Detect which cell encompasses the target text, then output its [x, y] center coordinate. 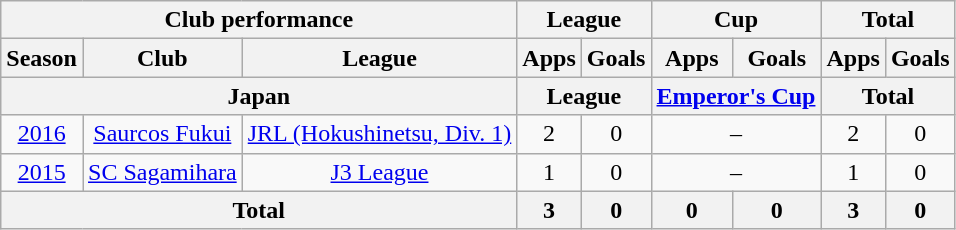
2015 [42, 172]
Japan [259, 96]
Cup [736, 20]
Club [162, 58]
J3 League [380, 172]
SC Sagamihara [162, 172]
Emperor's Cup [736, 96]
Saurcos Fukui [162, 134]
Club performance [259, 20]
Season [42, 58]
JRL (Hokushinetsu, Div. 1) [380, 134]
2016 [42, 134]
